Output the (X, Y) coordinate of the center of the cell containing the given text.  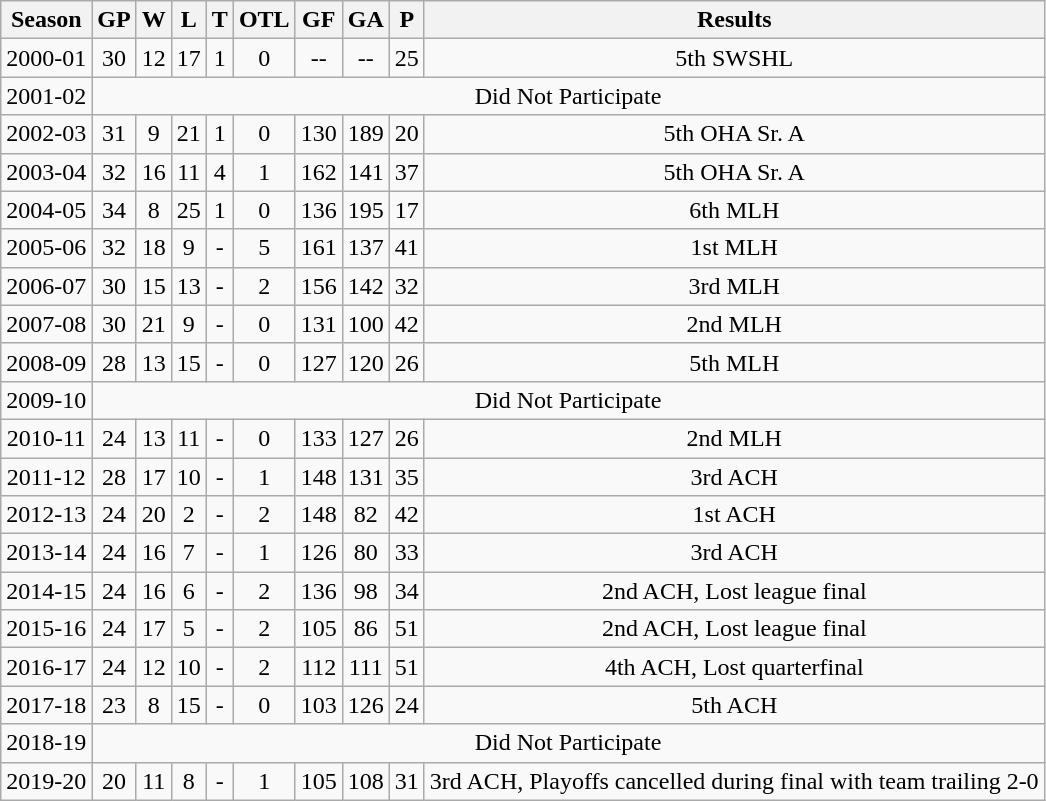
2018-19 (46, 743)
86 (366, 629)
P (406, 20)
82 (366, 515)
2012-13 (46, 515)
195 (366, 210)
112 (318, 667)
4th ACH, Lost quarterfinal (734, 667)
2008-09 (46, 362)
103 (318, 705)
108 (366, 781)
142 (366, 286)
Season (46, 20)
120 (366, 362)
L (188, 20)
3rd MLH (734, 286)
189 (366, 134)
130 (318, 134)
2002-03 (46, 134)
41 (406, 248)
1st MLH (734, 248)
2001-02 (46, 96)
2010-11 (46, 438)
OTL (264, 20)
GF (318, 20)
2013-14 (46, 553)
35 (406, 477)
80 (366, 553)
133 (318, 438)
137 (366, 248)
2019-20 (46, 781)
2015-16 (46, 629)
18 (154, 248)
5th MLH (734, 362)
141 (366, 172)
111 (366, 667)
6th MLH (734, 210)
2009-10 (46, 400)
5th ACH (734, 705)
162 (318, 172)
3rd ACH, Playoffs cancelled during final with team trailing 2-0 (734, 781)
156 (318, 286)
GP (114, 20)
7 (188, 553)
2004-05 (46, 210)
23 (114, 705)
33 (406, 553)
6 (188, 591)
161 (318, 248)
100 (366, 324)
98 (366, 591)
2016-17 (46, 667)
2014-15 (46, 591)
2011-12 (46, 477)
2000-01 (46, 58)
2006-07 (46, 286)
4 (220, 172)
Results (734, 20)
2017-18 (46, 705)
W (154, 20)
T (220, 20)
2005-06 (46, 248)
37 (406, 172)
GA (366, 20)
2007-08 (46, 324)
2003-04 (46, 172)
1st ACH (734, 515)
5th SWSHL (734, 58)
